Capture the cell that displays the provided text and extract its (X, Y) central coordinate. 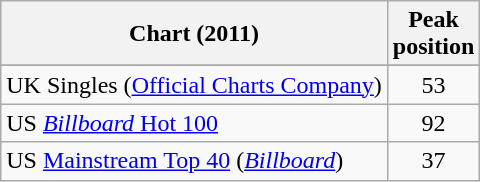
US Mainstream Top 40 (Billboard) (194, 161)
92 (433, 123)
Peakposition (433, 34)
US Billboard Hot 100 (194, 123)
53 (433, 85)
Chart (2011) (194, 34)
UK Singles (Official Charts Company) (194, 85)
37 (433, 161)
